Find where the given text appears and provide that cell's center as (x, y) coordinate. 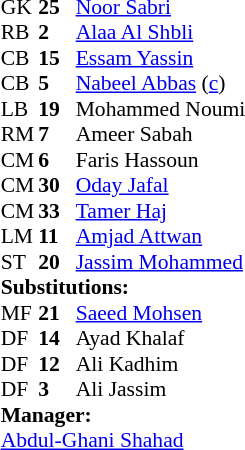
RB (20, 33)
7 (57, 135)
30 (57, 185)
LM (20, 237)
MF (20, 313)
11 (57, 237)
LB (20, 109)
15 (57, 58)
ST (20, 262)
20 (57, 262)
14 (57, 339)
5 (57, 83)
RM (20, 135)
12 (57, 364)
19 (57, 109)
2 (57, 33)
21 (57, 313)
3 (57, 389)
6 (57, 160)
33 (57, 211)
